Find where the given text appears and provide that cell's center as [X, Y] coordinate. 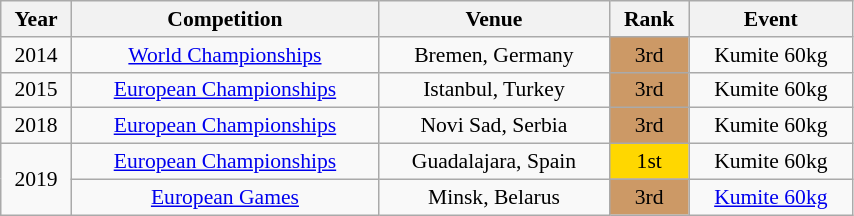
Event [770, 19]
1st [649, 162]
2019 [36, 180]
Novi Sad, Serbia [494, 126]
2018 [36, 126]
2014 [36, 55]
Guadalajara, Spain [494, 162]
Bremen, Germany [494, 55]
Venue [494, 19]
Istanbul, Turkey [494, 90]
World Championships [224, 55]
Competition [224, 19]
2015 [36, 90]
Rank [649, 19]
Year [36, 19]
Minsk, Belarus [494, 197]
European Games [224, 197]
